Extract the [X, Y] coordinate from the center of the cell holding the provided text.  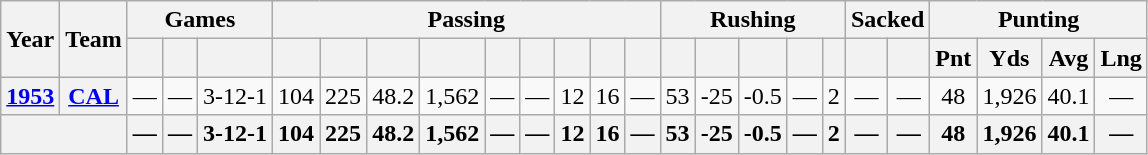
Avg [1068, 58]
Punting [1039, 20]
Year [30, 39]
Lng [1121, 58]
Games [200, 20]
Yds [1010, 58]
Team [94, 39]
Rushing [752, 20]
Passing [467, 20]
CAL [94, 96]
Pnt [954, 58]
Sacked [887, 20]
1953 [30, 96]
